Output the (x, y) coordinate of the center of the cell containing the given text.  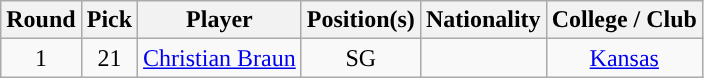
Pick (109, 20)
Christian Braun (220, 58)
Position(s) (360, 20)
1 (41, 58)
Round (41, 20)
Kansas (624, 58)
SG (360, 58)
College / Club (624, 20)
Nationality (483, 20)
21 (109, 58)
Player (220, 20)
